Identify which cell holds the provided text, then report its (X, Y) central coordinate. 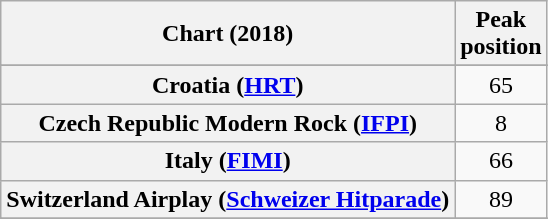
8 (501, 123)
Croatia (HRT) (228, 85)
Chart (2018) (228, 34)
Italy (FIMI) (228, 161)
Czech Republic Modern Rock (IFPI) (228, 123)
65 (501, 85)
Switzerland Airplay (Schweizer Hitparade) (228, 199)
Peakposition (501, 34)
89 (501, 199)
66 (501, 161)
